Capture the cell that displays the provided text and extract its [x, y] central coordinate. 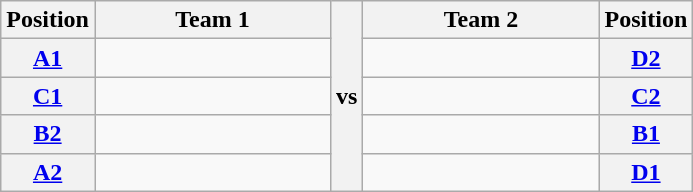
C1 [48, 96]
C2 [646, 96]
Team 2 [481, 20]
D2 [646, 58]
B1 [646, 134]
A2 [48, 172]
B2 [48, 134]
A1 [48, 58]
vs [347, 96]
Team 1 [212, 20]
D1 [646, 172]
